Provide the [X, Y] coordinate of the cell's center where the given text is located.  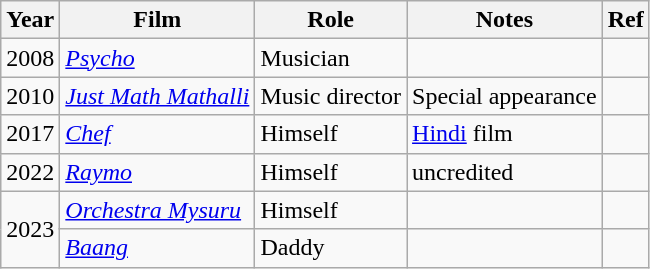
Ref [626, 20]
2017 [30, 134]
Musician [331, 58]
Hindi film [505, 134]
Just Math Mathalli [158, 96]
Baang [158, 248]
Film [158, 20]
Daddy [331, 248]
Special appearance [505, 96]
Chef [158, 134]
Music director [331, 96]
Notes [505, 20]
Psycho [158, 58]
2008 [30, 58]
Orchestra Mysuru [158, 210]
Year [30, 20]
2022 [30, 172]
2023 [30, 229]
2010 [30, 96]
Role [331, 20]
uncredited [505, 172]
Raymo [158, 172]
